Output the (x, y) coordinate of the center of the cell containing the given text.  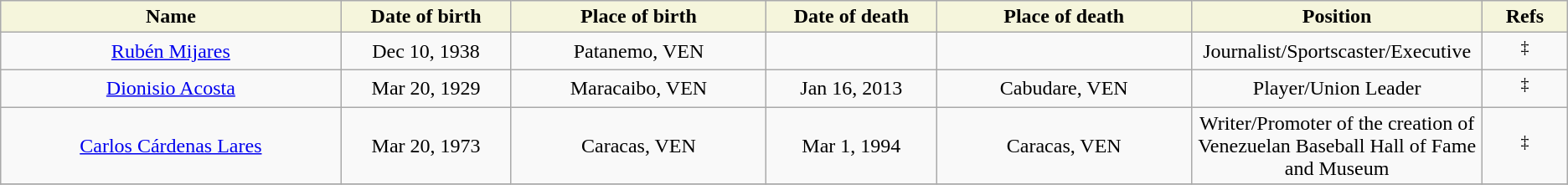
Rubén Mijares (171, 52)
Maracaibo, VEN (638, 89)
Date of birth (426, 17)
Player/Union Leader (1337, 89)
Place of birth (638, 17)
Writer/Promoter of the creation of Venezuelan Baseball Hall of Fame and Museum (1337, 146)
Mar 1, 1994 (851, 146)
Jan 16, 2013 (851, 89)
Mar 20, 1973 (426, 146)
Mar 20, 1929 (426, 89)
Dec 10, 1938 (426, 52)
Carlos Cárdenas Lares (171, 146)
Journalist/Sportscaster/Executive (1337, 52)
Name (171, 17)
Refs (1525, 17)
Dionisio Acosta (171, 89)
Place of death (1064, 17)
Position (1337, 17)
Date of death (851, 17)
Patanemo, VEN (638, 52)
Cabudare, VEN (1064, 89)
